Return the [x, y] coordinate for the center point of the cell that contains the specified text.  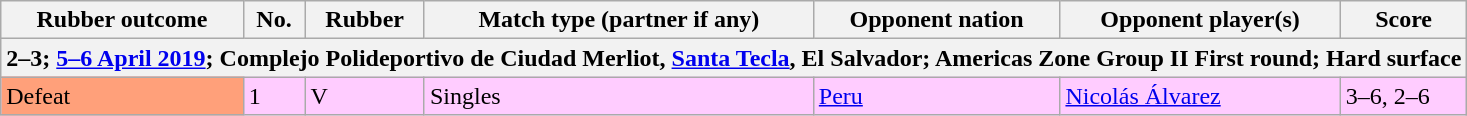
1 [274, 96]
Nicolás Álvarez [1200, 96]
Peru [936, 96]
Singles [618, 96]
Match type (partner if any) [618, 20]
2–3; 5–6 April 2019; Complejo Polideportivo de Ciudad Merliot, Santa Tecla, El Salvador; Americas Zone Group II First round; Hard surface [734, 58]
Score [1404, 20]
3–6, 2–6 [1404, 96]
No. [274, 20]
V [365, 96]
Defeat [122, 96]
Opponent nation [936, 20]
Rubber [365, 20]
Opponent player(s) [1200, 20]
Rubber outcome [122, 20]
